Identify which cell holds the provided text, then report its [X, Y] central coordinate. 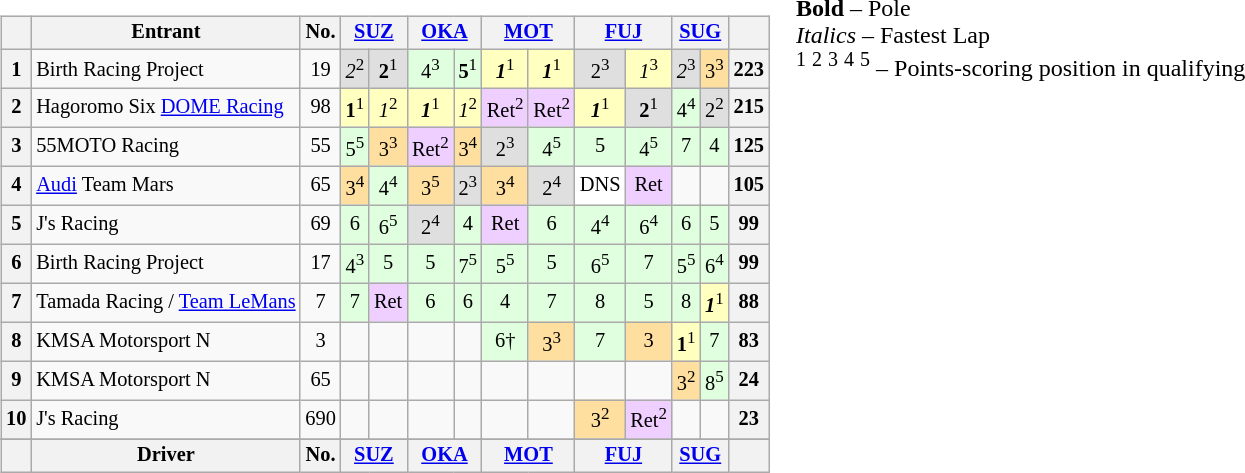
2 [16, 108]
6† [505, 342]
55MOTO Racing [166, 146]
69 [320, 224]
Tamada Racing / Team LeMans [166, 302]
223 [749, 68]
215 [749, 108]
88 [749, 302]
75 [468, 264]
1 [16, 68]
98 [320, 108]
Hagoromo Six DOME Racing [166, 108]
10 [16, 420]
690 [320, 420]
Entrant [166, 33]
125 [749, 146]
51 [468, 68]
83 [749, 342]
105 [749, 186]
17 [320, 264]
85 [714, 380]
19 [320, 68]
9 [16, 380]
35 [430, 186]
Audi Team Mars [166, 186]
DNS [600, 186]
Driver [166, 456]
13 [648, 68]
